Find where the given text appears and provide that cell's center as (x, y) coordinate. 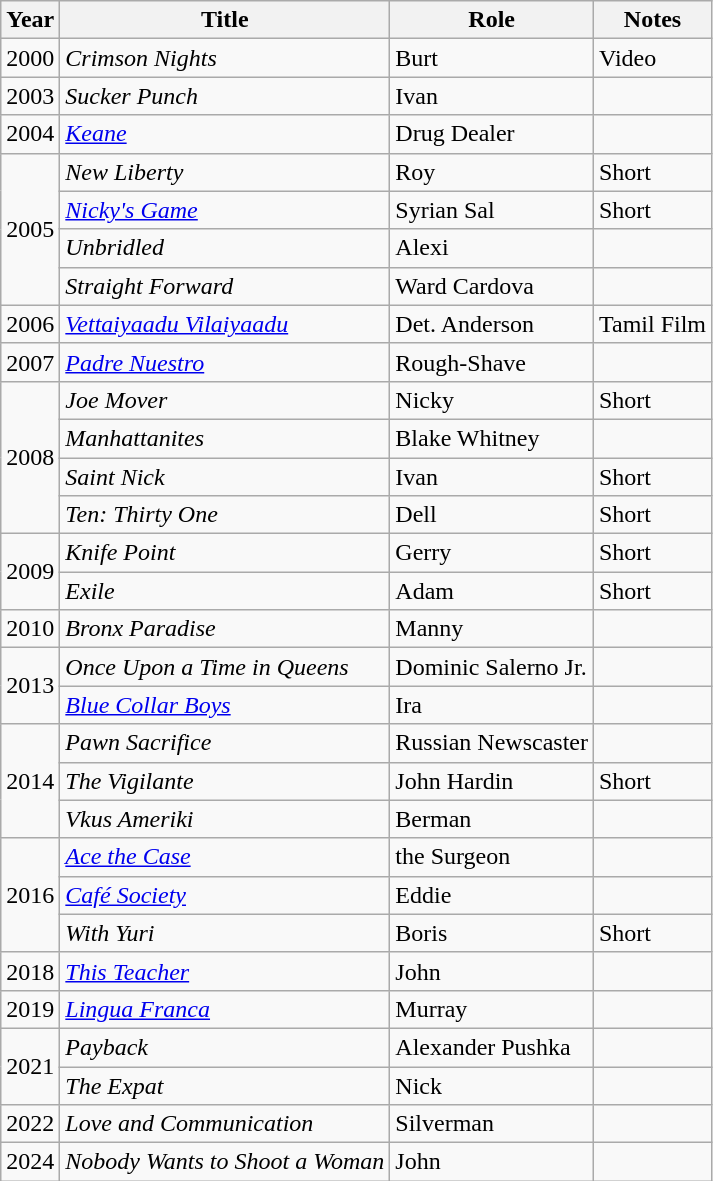
The Expat (225, 1085)
With Yuri (225, 933)
Sucker Punch (225, 96)
Payback (225, 1047)
Pawn Sacrifice (225, 743)
Dominic Salerno Jr. (492, 667)
Ace the Case (225, 857)
Unbridled (225, 248)
Vettaiyaadu Vilaiyaadu (225, 324)
Nobody Wants to Shoot a Woman (225, 1162)
Love and Communication (225, 1124)
Tamil Film (652, 324)
2014 (30, 781)
Exile (225, 591)
Crimson Nights (225, 58)
Padre Nuestro (225, 362)
Saint Nick (225, 477)
Rough-Shave (492, 362)
Eddie (492, 895)
New Liberty (225, 172)
2016 (30, 895)
Murray (492, 1009)
2007 (30, 362)
Det. Anderson (492, 324)
Alexi (492, 248)
Nicky's Game (225, 210)
2000 (30, 58)
Vkus Ameriki (225, 819)
Russian Newscaster (492, 743)
John Hardin (492, 781)
Lingua Franca (225, 1009)
the Surgeon (492, 857)
Berman (492, 819)
Boris (492, 933)
2004 (30, 134)
2005 (30, 229)
Straight Forward (225, 286)
Adam (492, 591)
Ira (492, 705)
Silverman (492, 1124)
2022 (30, 1124)
Year (30, 20)
Manhattanites (225, 438)
Drug Dealer (492, 134)
Bronx Paradise (225, 629)
Knife Point (225, 553)
Ward Cardova (492, 286)
Alexander Pushka (492, 1047)
2010 (30, 629)
Nick (492, 1085)
Syrian Sal (492, 210)
Keane (225, 134)
2019 (30, 1009)
2021 (30, 1066)
Burt (492, 58)
2013 (30, 686)
2024 (30, 1162)
Dell (492, 515)
Video (652, 58)
Ten: Thirty One (225, 515)
The Vigilante (225, 781)
Manny (492, 629)
Role (492, 20)
2009 (30, 572)
2008 (30, 457)
Once Upon a Time in Queens (225, 667)
Joe Mover (225, 400)
2006 (30, 324)
Gerry (492, 553)
Blue Collar Boys (225, 705)
Blake Whitney (492, 438)
This Teacher (225, 971)
Café Society (225, 895)
Nicky (492, 400)
Title (225, 20)
2018 (30, 971)
Roy (492, 172)
Notes (652, 20)
2003 (30, 96)
